Output the (x, y) coordinate of the center of the cell containing the given text.  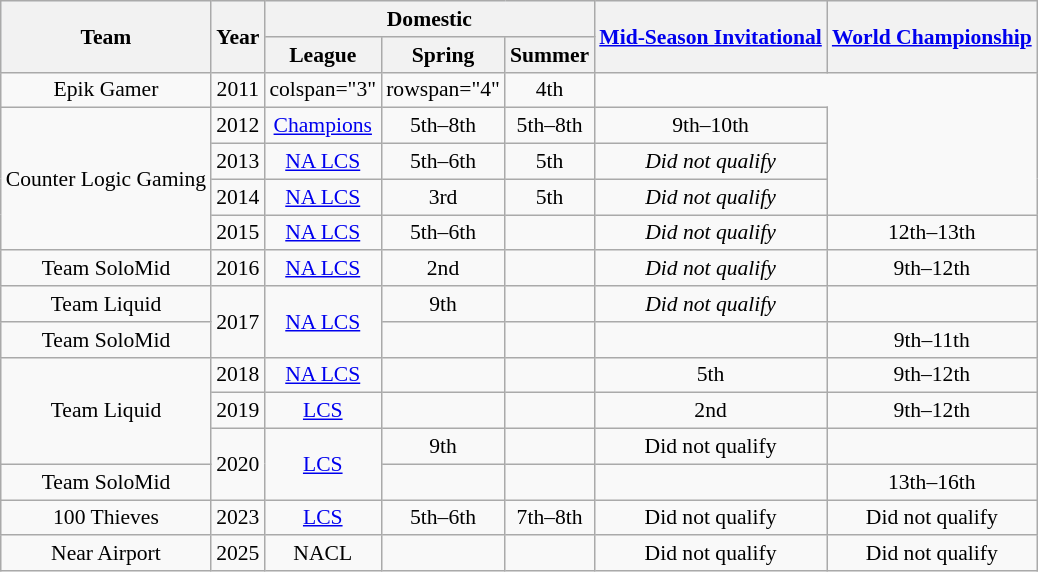
Counter Logic Gaming (106, 179)
2020 (238, 464)
2012 (238, 126)
2025 (238, 554)
League (322, 55)
Spring (443, 55)
World Championship (932, 36)
rowspan="4" (443, 90)
3rd (443, 197)
Domestic (429, 19)
13th–16th (932, 482)
NACL (322, 554)
Mid-Season Invitational (710, 36)
Epik Gamer (106, 90)
2011 (238, 90)
Summer (550, 55)
Near Airport (106, 554)
2013 (238, 162)
2023 (238, 518)
Champions (322, 126)
12th–13th (932, 233)
colspan="3" (322, 90)
Year (238, 36)
2018 (238, 375)
2016 (238, 269)
9th–11th (932, 340)
4th (550, 90)
7th–8th (550, 518)
2019 (238, 411)
100 Thieves (106, 518)
2017 (238, 322)
2015 (238, 233)
2014 (238, 197)
Team (106, 36)
9th–10th (710, 126)
